Extract the [x, y] coordinate from the center of the cell holding the provided text.  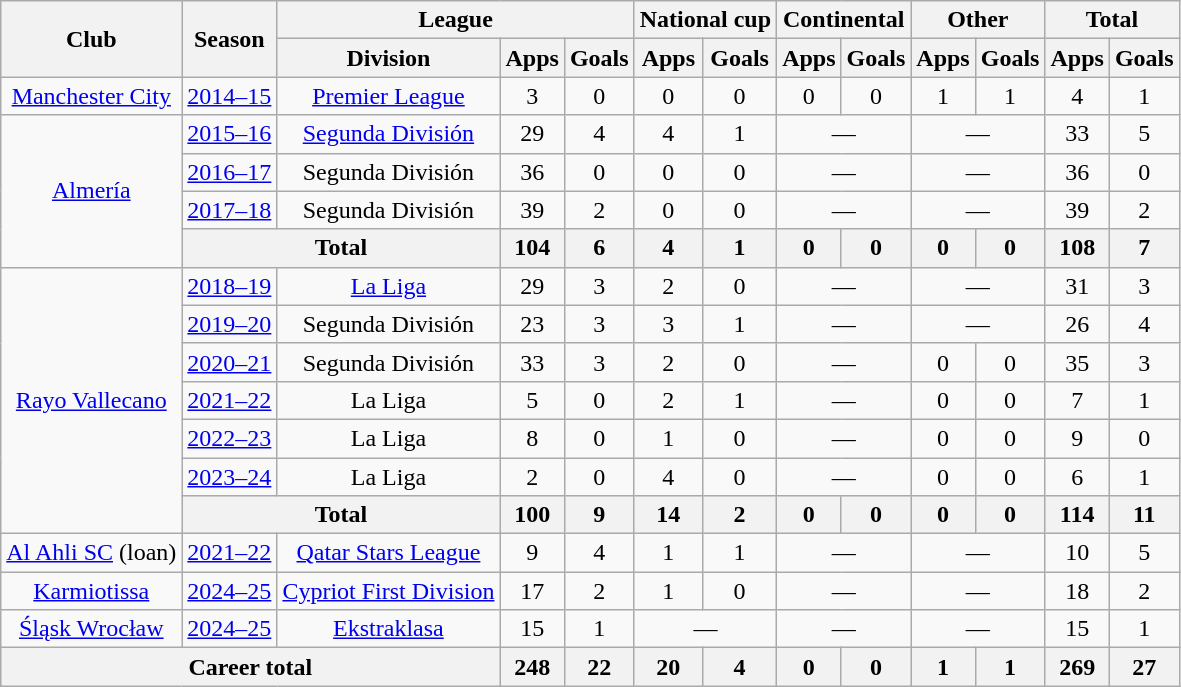
Rayo Vallecano [92, 400]
114 [1077, 515]
Club [92, 39]
22 [599, 667]
Al Ahli SC (loan) [92, 553]
Śląsk Wrocław [92, 629]
2020–21 [230, 362]
2019–20 [230, 324]
2015–16 [230, 134]
11 [1144, 515]
27 [1144, 667]
Career total [250, 667]
Ekstraklasa [388, 629]
100 [532, 515]
2023–24 [230, 477]
Karmiotissa [92, 591]
18 [1077, 591]
2016–17 [230, 172]
104 [532, 248]
Continental [844, 20]
National cup [705, 20]
Premier League [388, 96]
Cypriot First Division [388, 591]
2017–18 [230, 210]
Season [230, 39]
23 [532, 324]
Qatar Stars League [388, 553]
8 [532, 438]
Manchester City [92, 96]
269 [1077, 667]
35 [1077, 362]
Almería [92, 191]
14 [668, 515]
20 [668, 667]
2014–15 [230, 96]
108 [1077, 248]
2018–19 [230, 286]
League [456, 20]
Other [978, 20]
10 [1077, 553]
26 [1077, 324]
Division [388, 58]
248 [532, 667]
31 [1077, 286]
17 [532, 591]
2022–23 [230, 438]
